Find where the given text appears and provide that cell's center as (X, Y) coordinate. 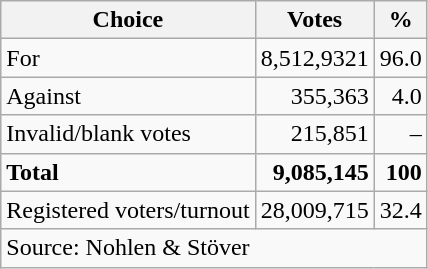
96.0 (400, 58)
Total (128, 172)
8,512,9321 (314, 58)
9,085,145 (314, 172)
Choice (128, 20)
– (400, 134)
215,851 (314, 134)
28,009,715 (314, 210)
Against (128, 96)
Source: Nohlen & Stöver (214, 248)
355,363 (314, 96)
Invalid/blank votes (128, 134)
100 (400, 172)
Registered voters/turnout (128, 210)
For (128, 58)
32.4 (400, 210)
4.0 (400, 96)
% (400, 20)
Votes (314, 20)
